Detect which cell encompasses the target text, then output its [X, Y] center coordinate. 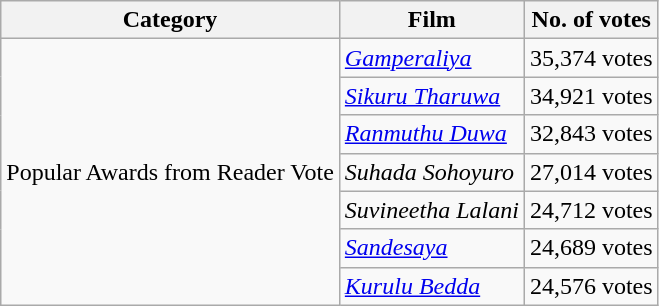
27,014 votes [591, 172]
No. of votes [591, 20]
Sikuru Tharuwa [432, 96]
Suhada Sohoyuro [432, 172]
24,689 votes [591, 248]
35,374 votes [591, 58]
Suvineetha Lalani [432, 210]
24,576 votes [591, 286]
Popular Awards from Reader Vote [170, 172]
Ranmuthu Duwa [432, 134]
34,921 votes [591, 96]
Gamperaliya [432, 58]
Category [170, 20]
24,712 votes [591, 210]
Sandesaya [432, 248]
32,843 votes [591, 134]
Kurulu Bedda [432, 286]
Film [432, 20]
